Capture the cell that displays the provided text and extract its (X, Y) central coordinate. 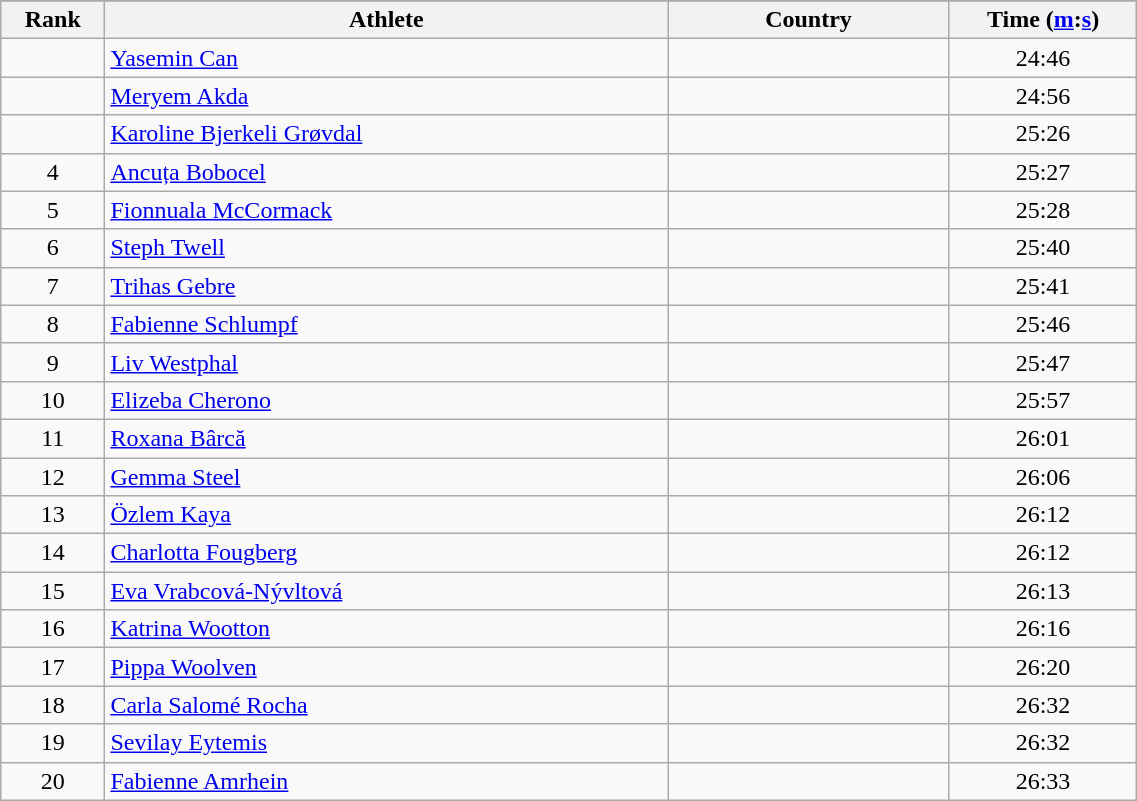
12 (53, 477)
10 (53, 400)
Fionnuala McCormack (386, 210)
16 (53, 629)
9 (53, 362)
20 (53, 781)
Ancuța Bobocel (386, 172)
Meryem Akda (386, 96)
5 (53, 210)
Sevilay Eytemis (386, 743)
25:40 (1043, 248)
Eva Vrabcová-Nývltová (386, 591)
6 (53, 248)
25:46 (1043, 324)
Fabienne Schlumpf (386, 324)
11 (53, 438)
26:06 (1043, 477)
Gemma Steel (386, 477)
Carla Salomé Rocha (386, 705)
13 (53, 515)
Charlotta Fougberg (386, 553)
24:56 (1043, 96)
Country (808, 20)
19 (53, 743)
17 (53, 667)
8 (53, 324)
Athlete (386, 20)
Karoline Bjerkeli Grøvdal (386, 134)
Fabienne Amrhein (386, 781)
25:28 (1043, 210)
14 (53, 553)
Pippa Woolven (386, 667)
Roxana Bârcă (386, 438)
Trihas Gebre (386, 286)
26:16 (1043, 629)
26:01 (1043, 438)
Liv Westphal (386, 362)
24:46 (1043, 58)
Steph Twell (386, 248)
Yasemin Can (386, 58)
26:20 (1043, 667)
7 (53, 286)
25:27 (1043, 172)
18 (53, 705)
26:13 (1043, 591)
25:57 (1043, 400)
25:47 (1043, 362)
4 (53, 172)
Katrina Wootton (386, 629)
Elizeba Cherono (386, 400)
26:33 (1043, 781)
Rank (53, 20)
Time (m:s) (1043, 20)
15 (53, 591)
Özlem Kaya (386, 515)
25:41 (1043, 286)
25:26 (1043, 134)
